Pinpoint the cell where the given text exists, returning its (X, Y) midpoint coordinate. 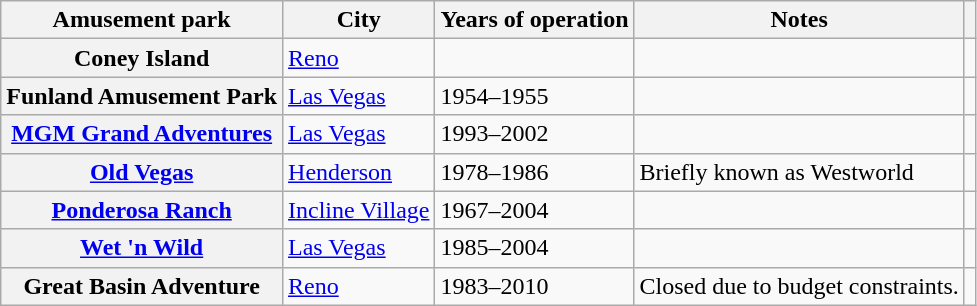
Briefly known as Westworld (799, 172)
1967–2004 (534, 210)
MGM Grand Adventures (142, 134)
Henderson (359, 172)
1978–1986 (534, 172)
1985–2004 (534, 248)
Old Vegas (142, 172)
Ponderosa Ranch (142, 210)
Wet 'n Wild (142, 248)
Closed due to budget constraints. (799, 286)
1983–2010 (534, 286)
Notes (799, 20)
Years of operation (534, 20)
Funland Amusement Park (142, 96)
Amusement park (142, 20)
Great Basin Adventure (142, 286)
1954–1955 (534, 96)
1993–2002 (534, 134)
Coney Island (142, 58)
Incline Village (359, 210)
City (359, 20)
